Find where the given text appears and provide that cell's center as [X, Y] coordinate. 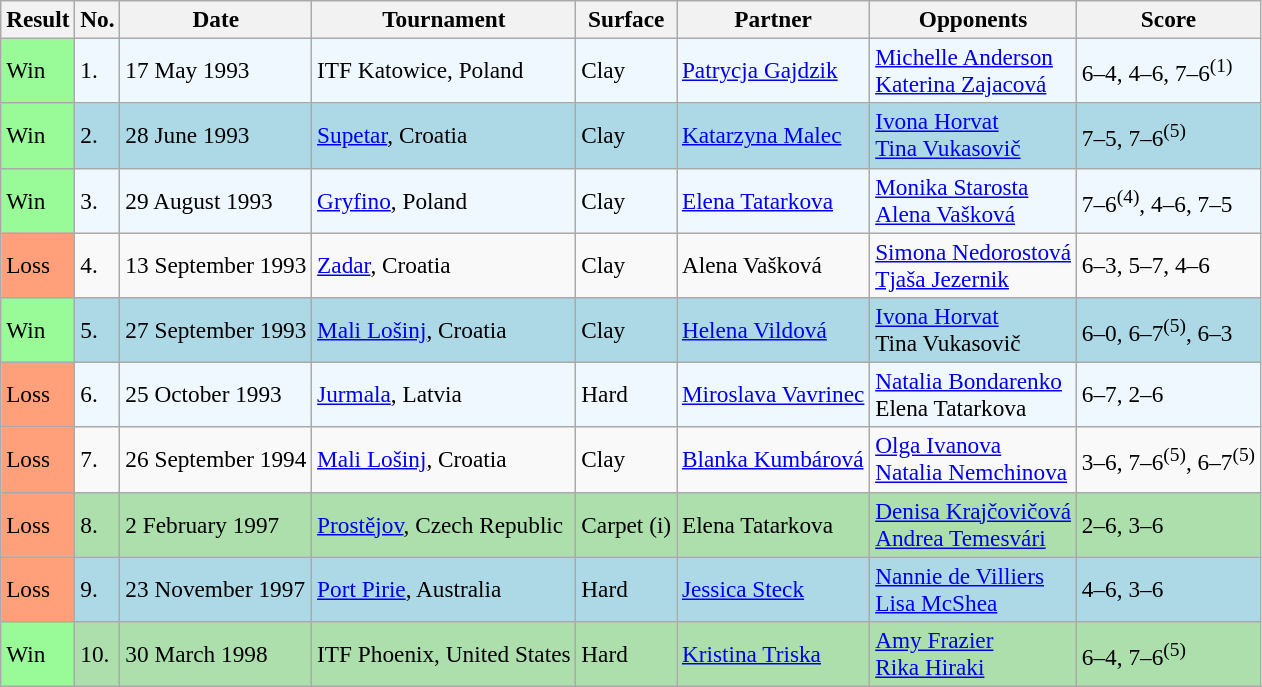
13 September 1993 [216, 264]
Jurmala, Latvia [444, 394]
28 June 1993 [216, 136]
Partner [774, 19]
9. [98, 588]
Zadar, Croatia [444, 264]
6–0, 6–7(5), 6–3 [1168, 330]
4–6, 3–6 [1168, 588]
6–3, 5–7, 4–6 [1168, 264]
Port Pirie, Australia [444, 588]
Nannie de Villiers Lisa McShea [974, 588]
2. [98, 136]
Carpet (i) [626, 524]
3. [98, 200]
Natalia Bondarenko Elena Tatarkova [974, 394]
Alena Vašková [774, 264]
29 August 1993 [216, 200]
Katarzyna Malec [774, 136]
7–6(4), 4–6, 7–5 [1168, 200]
5. [98, 330]
2–6, 3–6 [1168, 524]
7. [98, 460]
27 September 1993 [216, 330]
30 March 1998 [216, 654]
Date [216, 19]
Helena Vildová [774, 330]
Denisa Krajčovičová Andrea Temesvári [974, 524]
6–7, 2–6 [1168, 394]
23 November 1997 [216, 588]
6. [98, 394]
No. [98, 19]
ITF Katowice, Poland [444, 70]
Supetar, Croatia [444, 136]
26 September 1994 [216, 460]
Olga Ivanova Natalia Nemchinova [974, 460]
Monika Starosta Alena Vašková [974, 200]
Kristina Triska [774, 654]
Blanka Kumbárová [774, 460]
17 May 1993 [216, 70]
Amy Frazier Rika Hiraki [974, 654]
25 October 1993 [216, 394]
3–6, 7–6(5), 6–7(5) [1168, 460]
10. [98, 654]
Jessica Steck [774, 588]
Opponents [974, 19]
7–5, 7–6(5) [1168, 136]
Miroslava Vavrinec [774, 394]
Surface [626, 19]
4. [98, 264]
ITF Phoenix, United States [444, 654]
1. [98, 70]
Gryfino, Poland [444, 200]
8. [98, 524]
Score [1168, 19]
Michelle Anderson Katerina Zajacová [974, 70]
Tournament [444, 19]
2 February 1997 [216, 524]
Prostějov, Czech Republic [444, 524]
6–4, 4–6, 7–6(1) [1168, 70]
Patrycja Gajdzik [774, 70]
6–4, 7–6(5) [1168, 654]
Result [38, 19]
Simona Nedorostová Tjaša Jezernik [974, 264]
